Detect which cell encompasses the target text, then output its [X, Y] center coordinate. 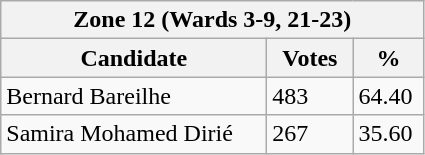
Zone 12 (Wards 3-9, 21-23) [212, 20]
267 [310, 134]
35.60 [388, 134]
Votes [310, 58]
Samira Mohamed Dirié [134, 134]
483 [310, 96]
Bernard Bareilhe [134, 96]
Candidate [134, 58]
% [388, 58]
64.40 [388, 96]
